For the text-containing cell, return its midpoint in [x, y] coordinate format. 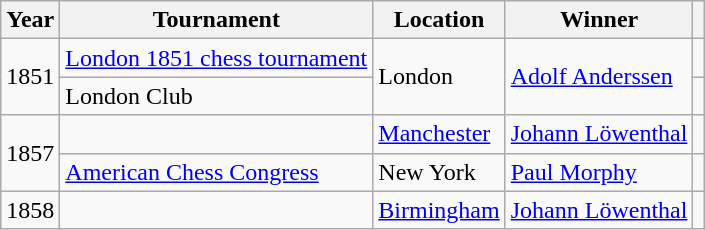
1851 [30, 77]
London Club [216, 96]
Year [30, 20]
London 1851 chess tournament [216, 58]
London [439, 77]
Birmingham [439, 210]
Adolf Anderssen [599, 77]
Winner [599, 20]
1857 [30, 153]
Paul Morphy [599, 172]
Location [439, 20]
Manchester [439, 134]
1858 [30, 210]
New York [439, 172]
Tournament [216, 20]
American Chess Congress [216, 172]
